From the cell containing the given text, extract its center point as [X, Y] coordinate. 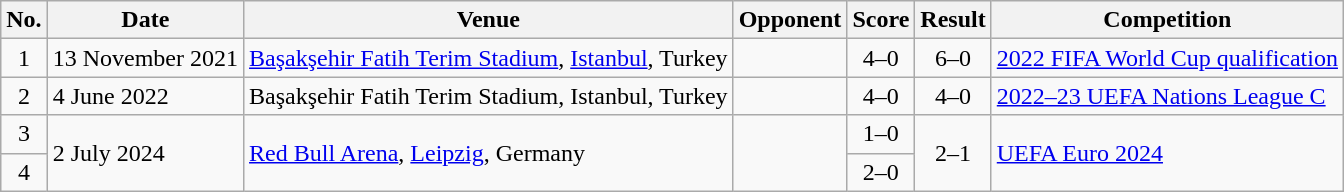
2022 FIFA World Cup qualification [1167, 58]
Red Bull Arena, Leipzig, Germany [489, 153]
2 [24, 96]
No. [24, 20]
2–1 [953, 153]
Venue [489, 20]
3 [24, 134]
Result [953, 20]
UEFA Euro 2024 [1167, 153]
2022–23 UEFA Nations League C [1167, 96]
6–0 [953, 58]
13 November 2021 [145, 58]
1 [24, 58]
4 June 2022 [145, 96]
Date [145, 20]
1–0 [881, 134]
Competition [1167, 20]
4 [24, 172]
2 July 2024 [145, 153]
Opponent [790, 20]
Score [881, 20]
2–0 [881, 172]
